Locate the cell with the specified text and output its (x, y) center coordinate. 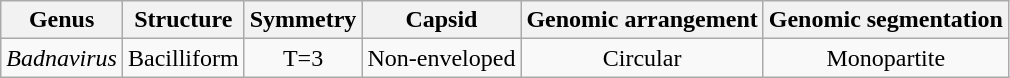
Symmetry (303, 20)
Badnavirus (62, 58)
Genomic segmentation (886, 20)
Genus (62, 20)
Monopartite (886, 58)
Capsid (442, 20)
Circular (642, 58)
Genomic arrangement (642, 20)
Bacilliform (183, 58)
T=3 (303, 58)
Structure (183, 20)
Non-enveloped (442, 58)
